Locate the cell with the specified text and output its [X, Y] center coordinate. 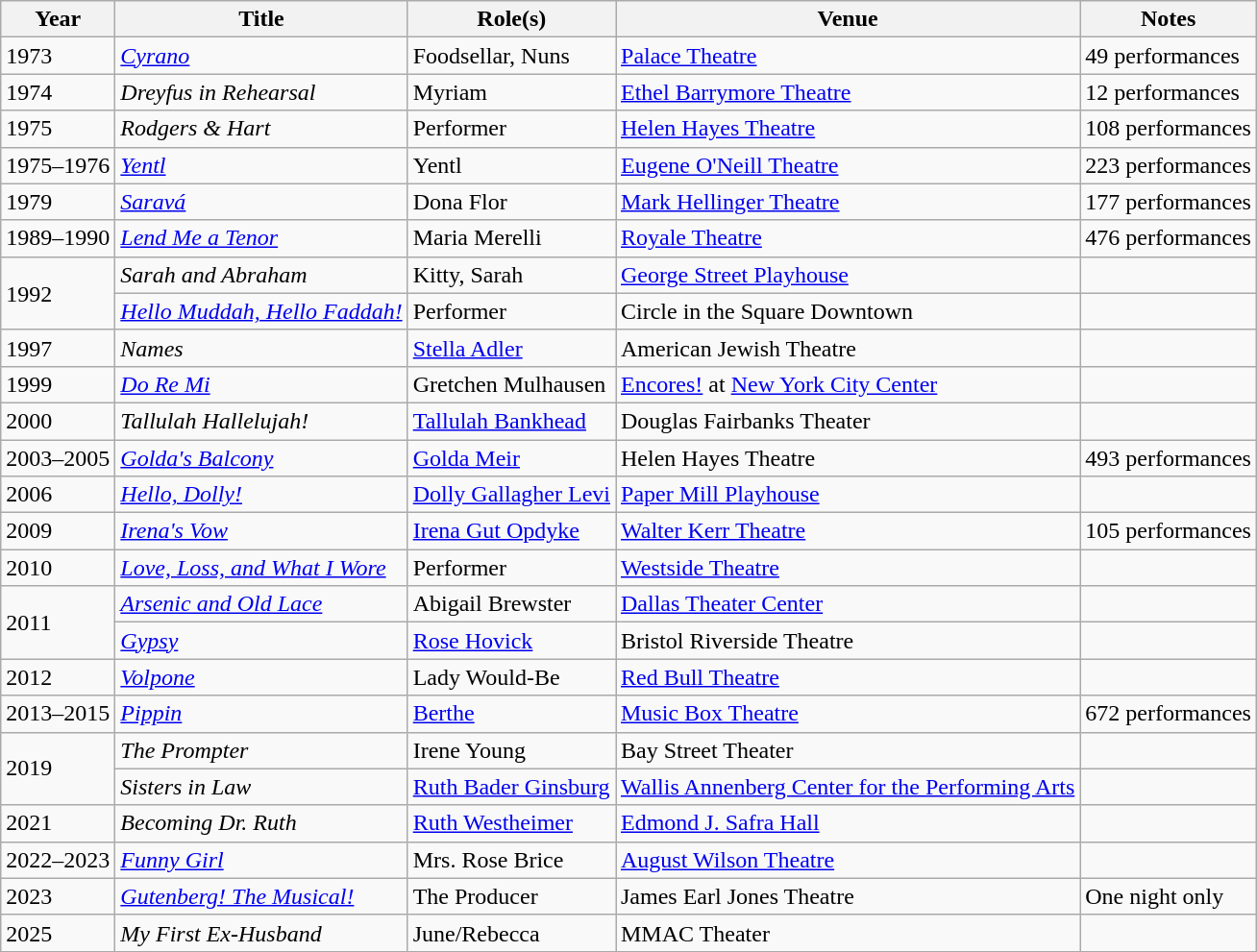
Irena's Vow [261, 531]
Gretchen Mulhausen [511, 384]
Funny Girl [261, 860]
1975–1976 [58, 165]
2010 [58, 568]
Sisters in Law [261, 787]
Kitty, Sarah [511, 275]
Love, Loss, and What I Wore [261, 568]
George Street Playhouse [848, 275]
Bay Street Theater [848, 750]
Wallis Annenberg Center for the Performing Arts [848, 787]
The Prompter [261, 750]
Names [261, 348]
Rodgers & Hart [261, 129]
One night only [1169, 896]
Tallulah Hallelujah! [261, 421]
Arsenic and Old Lace [261, 604]
2019 [58, 769]
Music Box Theatre [848, 714]
Title [261, 19]
Golda Meir [511, 458]
Circle in the Square Downtown [848, 311]
Becoming Dr. Ruth [261, 823]
493 performances [1169, 458]
2013–2015 [58, 714]
Year [58, 19]
Mrs. Rose Brice [511, 860]
Douglas Fairbanks Theater [848, 421]
Walter Kerr Theatre [848, 531]
223 performances [1169, 165]
Hello Muddah, Hello Faddah! [261, 311]
Dallas Theater Center [848, 604]
Pippin [261, 714]
June/Rebecca [511, 933]
2023 [58, 896]
1999 [58, 384]
2012 [58, 677]
Stella Adler [511, 348]
Westside Theatre [848, 568]
American Jewish Theatre [848, 348]
Maria Merelli [511, 238]
Volpone [261, 677]
Mark Hellinger Theatre [848, 202]
Lend Me a Tenor [261, 238]
Tallulah Bankhead [511, 421]
2000 [58, 421]
Gypsy [261, 641]
1992 [58, 293]
Notes [1169, 19]
Saravá [261, 202]
Myriam [511, 92]
Rose Hovick [511, 641]
177 performances [1169, 202]
My First Ex-Husband [261, 933]
Venue [848, 19]
2022–2023 [58, 860]
12 performances [1169, 92]
Lady Would-Be [511, 677]
672 performances [1169, 714]
Hello, Dolly! [261, 495]
1989–1990 [58, 238]
1975 [58, 129]
1974 [58, 92]
Foodsellar, Nuns [511, 56]
49 performances [1169, 56]
Dolly Gallagher Levi [511, 495]
476 performances [1169, 238]
Paper Mill Playhouse [848, 495]
Eugene O'Neill Theatre [848, 165]
Irene Young [511, 750]
2006 [58, 495]
Encores! at New York City Center [848, 384]
Gutenberg! The Musical! [261, 896]
2003–2005 [58, 458]
105 performances [1169, 531]
August Wilson Theatre [848, 860]
2009 [58, 531]
2021 [58, 823]
Irena Gut Opdyke [511, 531]
Ruth Bader Ginsburg [511, 787]
Golda's Balcony [261, 458]
James Earl Jones Theatre [848, 896]
Palace Theatre [848, 56]
Ruth Westheimer [511, 823]
MMAC Theater [848, 933]
1979 [58, 202]
Berthe [511, 714]
108 performances [1169, 129]
Royale Theatre [848, 238]
2025 [58, 933]
Bristol Riverside Theatre [848, 641]
Dona Flor [511, 202]
Sarah and Abraham [261, 275]
The Producer [511, 896]
Cyrano [261, 56]
Do Re Mi [261, 384]
2011 [58, 622]
Role(s) [511, 19]
Ethel Barrymore Theatre [848, 92]
1997 [58, 348]
Dreyfus in Rehearsal [261, 92]
Edmond J. Safra Hall [848, 823]
Abigail Brewster [511, 604]
Red Bull Theatre [848, 677]
1973 [58, 56]
